Output the [x, y] coordinate of the center of the cell containing the given text.  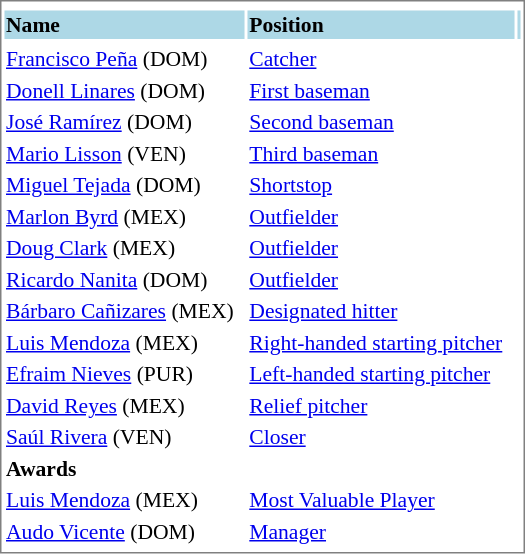
Third baseman [382, 154]
Right-handed starting pitcher [382, 342]
Francisco Peña (DOM) [124, 59]
Mario Lisson (VEN) [124, 154]
Donell Linares (DOM) [124, 90]
Miguel Tejada (DOM) [124, 185]
Left-handed starting pitcher [382, 374]
Catcher [382, 59]
Position [382, 24]
Second baseman [382, 122]
Name [124, 24]
Efraim Nieves (PUR) [124, 374]
Ricardo Nanita (DOM) [124, 280]
José Ramírez (DOM) [124, 122]
Marlon Byrd (MEX) [124, 216]
Bárbaro Cañizares (MEX) [124, 311]
Relief pitcher [382, 406]
Awards [124, 468]
Designated hitter [382, 311]
Most Valuable Player [382, 500]
Manager [382, 532]
Doug Clark (MEX) [124, 248]
First baseman [382, 90]
Saúl Rivera (VEN) [124, 437]
David Reyes (MEX) [124, 406]
Audo Vicente (DOM) [124, 532]
Shortstop [382, 185]
Closer [382, 437]
